Detect which cell encompasses the target text, then output its [x, y] center coordinate. 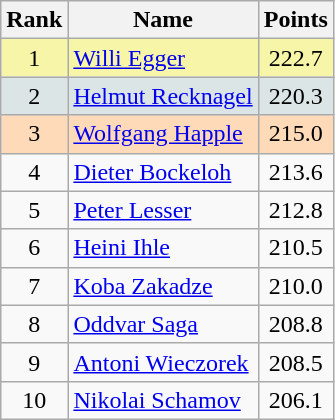
Koba Zakadze [163, 286]
3 [34, 134]
Willi Egger [163, 58]
220.3 [296, 96]
10 [34, 400]
6 [34, 248]
215.0 [296, 134]
208.5 [296, 362]
Peter Lesser [163, 210]
Name [163, 20]
Points [296, 20]
208.8 [296, 324]
4 [34, 172]
206.1 [296, 400]
Antoni Wieczorek [163, 362]
Oddvar Saga [163, 324]
Dieter Bockeloh [163, 172]
Rank [34, 20]
210.5 [296, 248]
8 [34, 324]
9 [34, 362]
222.7 [296, 58]
5 [34, 210]
Heini Ihle [163, 248]
Nikolai Schamov [163, 400]
212.8 [296, 210]
Wolfgang Happle [163, 134]
7 [34, 286]
210.0 [296, 286]
Helmut Recknagel [163, 96]
1 [34, 58]
213.6 [296, 172]
2 [34, 96]
